Search for the cell housing the specified text and yield its [X, Y] center coordinate. 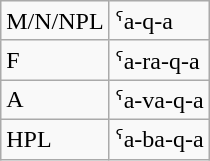
F [55, 60]
HPL [55, 139]
ˤa-q-a [159, 21]
ˤa-ra-q-a [159, 60]
A [55, 100]
M/N/NPL [55, 21]
ˤa-ba-q-a [159, 139]
ˤa-va-q-a [159, 100]
